For the text-containing cell, return its midpoint in (x, y) coordinate format. 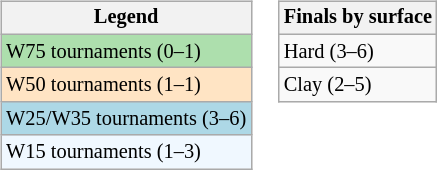
Clay (2–5) (358, 85)
Hard (3–6) (358, 51)
W50 tournaments (1–1) (126, 85)
W25/W35 tournaments (3–6) (126, 119)
W15 tournaments (1–3) (126, 152)
Finals by surface (358, 18)
Legend (126, 18)
W75 tournaments (0–1) (126, 51)
